Return the (X, Y) coordinate for the center point of the cell that contains the specified text.  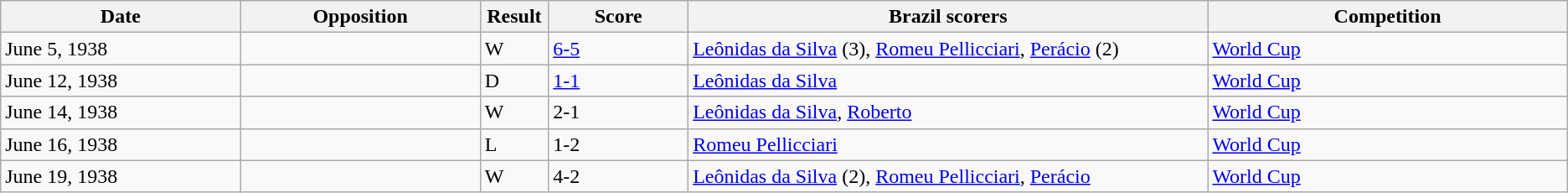
Leônidas da Silva, Roberto (948, 112)
June 16, 1938 (121, 144)
Score (618, 17)
June 14, 1938 (121, 112)
L (514, 144)
D (514, 81)
1-2 (618, 144)
Result (514, 17)
4-2 (618, 176)
June 5, 1938 (121, 49)
6-5 (618, 49)
Brazil scorers (948, 17)
Leônidas da Silva (948, 81)
Opposition (360, 17)
June 19, 1938 (121, 176)
Romeu Pellicciari (948, 144)
Leônidas da Silva (3), Romeu Pellicciari, Perácio (2) (948, 49)
2-1 (618, 112)
Leônidas da Silva (2), Romeu Pellicciari, Perácio (948, 176)
June 12, 1938 (121, 81)
Competition (1387, 17)
1-1 (618, 81)
Date (121, 17)
